Capture the cell that displays the provided text and extract its (x, y) central coordinate. 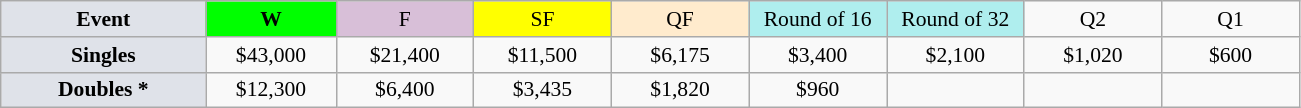
QF (680, 19)
W (271, 19)
Doubles * (104, 90)
$21,400 (405, 55)
$6,400 (405, 90)
F (405, 19)
Round of 16 (818, 19)
$6,175 (680, 55)
$12,300 (271, 90)
$43,000 (271, 55)
$3,435 (543, 90)
$11,500 (543, 55)
Q1 (1231, 19)
Event (104, 19)
Round of 32 (955, 19)
Singles (104, 55)
SF (543, 19)
$2,100 (955, 55)
Q2 (1093, 19)
$3,400 (818, 55)
$1,820 (680, 90)
$600 (1231, 55)
$1,020 (1093, 55)
$960 (818, 90)
